Pinpoint the cell where the given text exists, returning its [X, Y] midpoint coordinate. 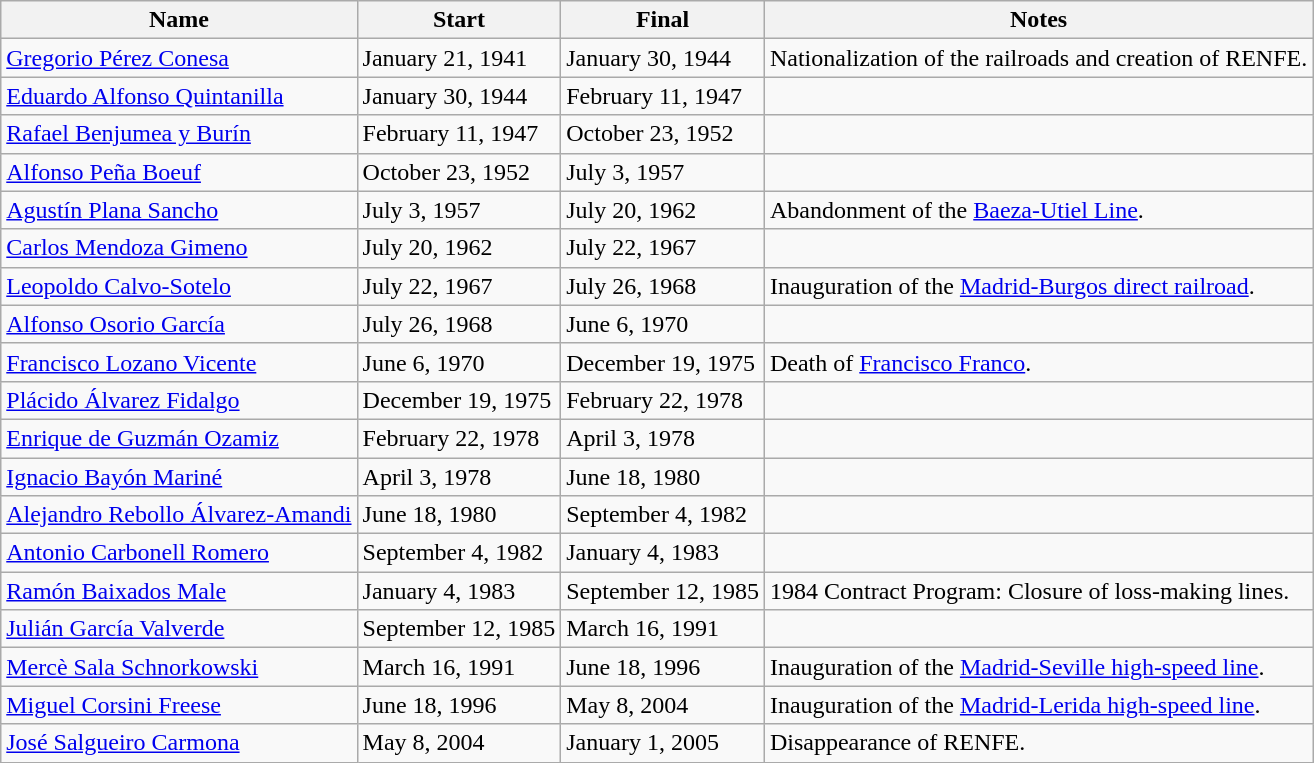
Ramón Baixados Male [179, 591]
1984 Contract Program: Closure of loss-making lines. [1038, 591]
January 21, 1941 [459, 58]
Miguel Corsini Freese [179, 705]
Agustín Plana Sancho [179, 210]
Antonio Carbonell Romero [179, 553]
Disappearance of RENFE. [1038, 743]
Abandonment of the Baeza-Utiel Line. [1038, 210]
Alejandro Rebollo Álvarez-Amandi [179, 515]
Name [179, 20]
Francisco Lozano Vicente [179, 362]
Death of Francisco Franco. [1038, 362]
Gregorio Pérez Conesa [179, 58]
Julián García Valverde [179, 629]
Inauguration of the Madrid-Seville high-speed line. [1038, 667]
Inauguration of the Madrid-Burgos direct railroad. [1038, 286]
Inauguration of the Madrid-Lerida high-speed line. [1038, 705]
Nationalization of the railroads and creation of RENFE. [1038, 58]
Mercè Sala Schnorkowski [179, 667]
Rafael Benjumea y Burín [179, 134]
Plácido Álvarez Fidalgo [179, 400]
Ignacio Bayón Mariné [179, 477]
Eduardo Alfonso Quintanilla [179, 96]
Final [663, 20]
José Salgueiro Carmona [179, 743]
Alfonso Osorio García [179, 324]
January 1, 2005 [663, 743]
Alfonso Peña Boeuf [179, 172]
Notes [1038, 20]
Leopoldo Calvo-Sotelo [179, 286]
Enrique de Guzmán Ozamiz [179, 438]
Start [459, 20]
Carlos Mendoza Gimeno [179, 248]
